Return the [X, Y] coordinate for the center point of the cell that contains the specified text.  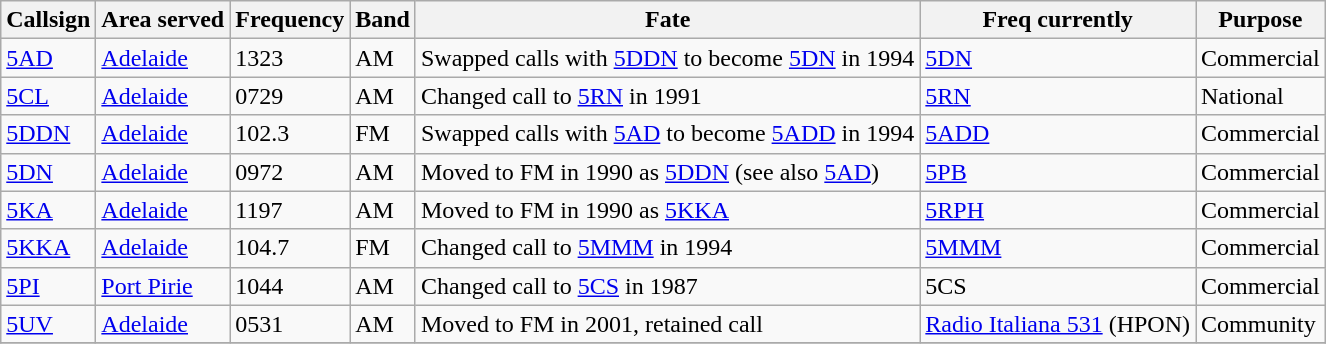
Area served [163, 20]
104.7 [290, 248]
Moved to FM in 1990 as 5KKA [667, 210]
Radio Italiana 531 (HPON) [1058, 324]
5PB [1058, 172]
5KKA [48, 248]
5PI [48, 286]
National [1261, 96]
5KA [48, 210]
1197 [290, 210]
5UV [48, 324]
Changed call to 5RN in 1991 [667, 96]
Purpose [1261, 20]
Changed call to 5MMM in 1994 [667, 248]
5CL [48, 96]
Port Pirie [163, 286]
1044 [290, 286]
5DDN [48, 134]
Frequency [290, 20]
0729 [290, 96]
Swapped calls with 5AD to become 5ADD in 1994 [667, 134]
Changed call to 5CS in 1987 [667, 286]
Moved to FM in 1990 as 5DDN (see also 5AD) [667, 172]
Fate [667, 20]
Callsign [48, 20]
5RPH [1058, 210]
5CS [1058, 286]
Moved to FM in 2001, retained call [667, 324]
5ADD [1058, 134]
5MMM [1058, 248]
102.3 [290, 134]
Freq currently [1058, 20]
1323 [290, 58]
Band [383, 20]
0972 [290, 172]
Community [1261, 324]
Swapped calls with 5DDN to become 5DN in 1994 [667, 58]
5AD [48, 58]
0531 [290, 324]
5RN [1058, 96]
